Provide the [x, y] coordinate of the cell's center where the given text is located.  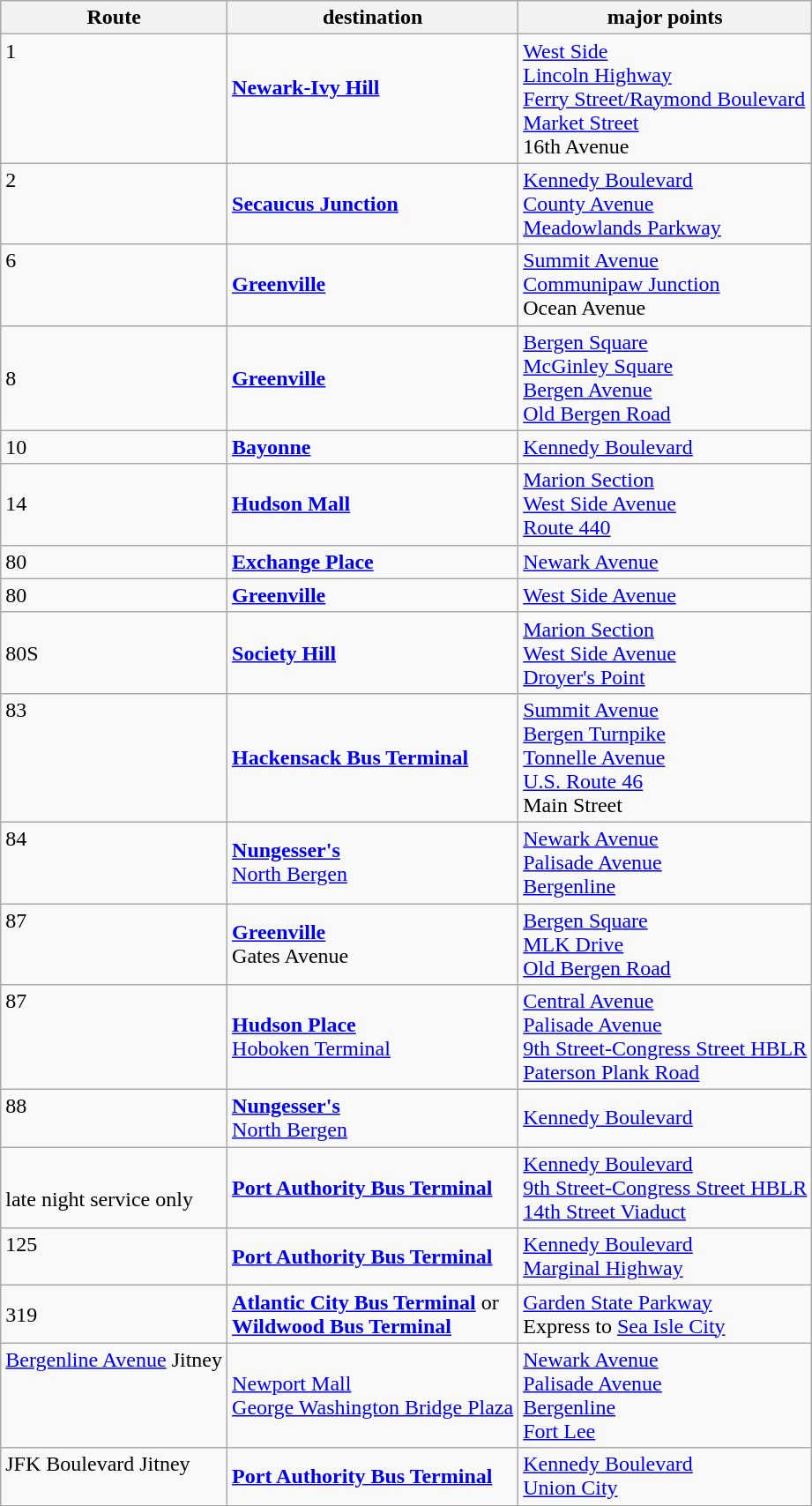
Atlantic City Bus Terminal orWildwood Bus Terminal [373, 1314]
West Side Avenue [665, 595]
Summit AvenueBergen TurnpikeTonnelle AvenueU.S. Route 46Main Street [665, 757]
319 [115, 1314]
Garden State ParkwayExpress to Sea Isle City [665, 1314]
Route [115, 18]
8 [115, 377]
Kennedy BoulevardCounty AvenueMeadowlands Parkway [665, 204]
84 [115, 862]
1 [115, 99]
Newark-Ivy Hill [373, 99]
Newark AvenuePalisade AvenueBergenline [665, 862]
Exchange Place [373, 562]
Kennedy Boulevard Union City [665, 1476]
West SideLincoln HighwayFerry Street/Raymond BoulevardMarket Street16th Avenue [665, 99]
Hudson PlaceHoboken Terminal [373, 1037]
83 [115, 757]
Secaucus Junction [373, 204]
2 [115, 204]
GreenvilleGates Avenue [373, 943]
125 [115, 1257]
Bayonne [373, 447]
Hudson Mall [373, 504]
Central AvenuePalisade Avenue9th Street-Congress Street HBLRPaterson Plank Road [665, 1037]
Bergenline Avenue Jitney [115, 1395]
Newport Mall George Washington Bridge Plaza [373, 1395]
Kennedy BoulevardMarginal Highway [665, 1257]
Newark Avenue [665, 562]
6 [115, 285]
Bergen SquareMLK DriveOld Bergen Road [665, 943]
80S [115, 652]
major points [665, 18]
Marion SectionWest Side AvenueRoute 440 [665, 504]
Hackensack Bus Terminal [373, 757]
10 [115, 447]
88 [115, 1118]
Marion SectionWest Side AvenueDroyer's Point [665, 652]
late night service only [115, 1188]
destination [373, 18]
Kennedy Boulevard9th Street-Congress Street HBLR14th Street Viaduct [665, 1188]
14 [115, 504]
Summit AvenueCommunipaw JunctionOcean Avenue [665, 285]
Society Hill [373, 652]
Bergen SquareMcGinley SquareBergen AvenueOld Bergen Road [665, 377]
Newark AvenuePalisade AvenueBergenline Fort Lee [665, 1395]
JFK Boulevard Jitney [115, 1476]
